Provide the [x, y] coordinate of the cell's center where the given text is located.  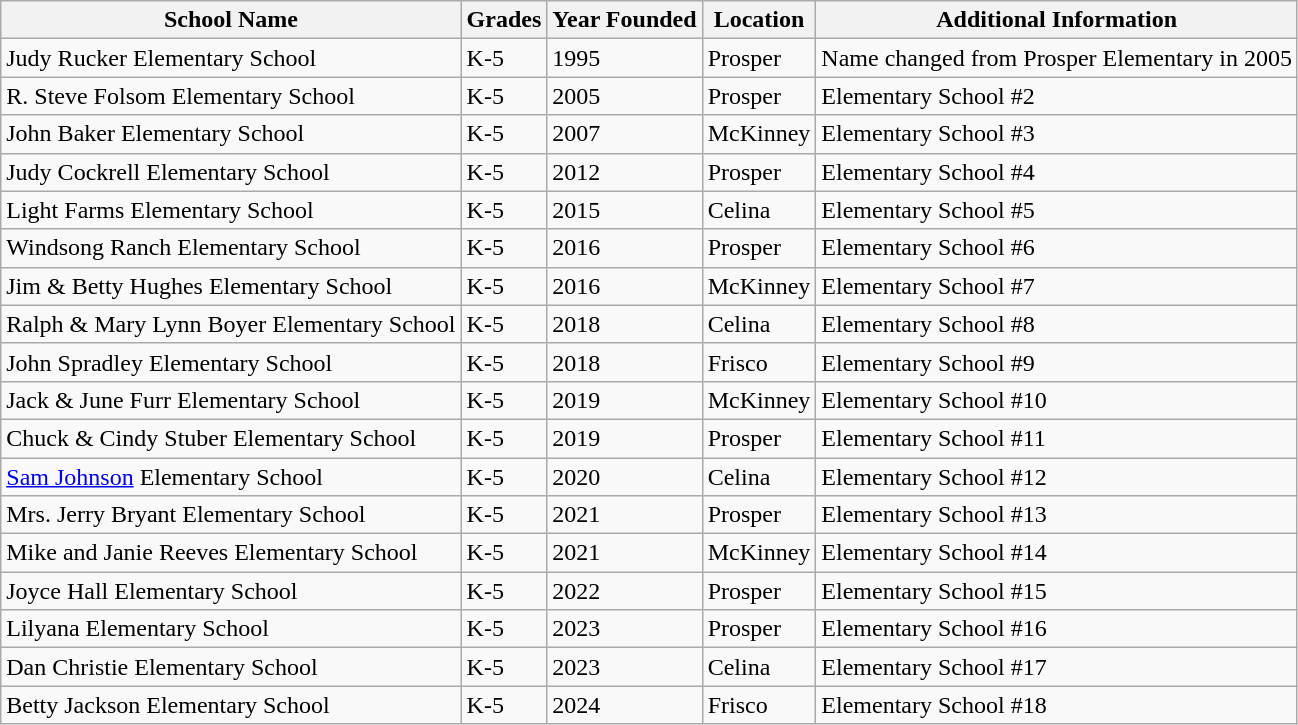
2015 [624, 210]
Elementary School #11 [1057, 438]
2007 [624, 134]
Sam Johnson Elementary School [231, 477]
Judy Cockrell Elementary School [231, 172]
Chuck & Cindy Stuber Elementary School [231, 438]
Elementary School #9 [1057, 362]
Additional Information [1057, 20]
1995 [624, 58]
2020 [624, 477]
Elementary School #14 [1057, 553]
Elementary School #12 [1057, 477]
Elementary School #18 [1057, 705]
2005 [624, 96]
Windsong Ranch Elementary School [231, 248]
Elementary School #13 [1057, 515]
Jack & June Furr Elementary School [231, 400]
Dan Christie Elementary School [231, 667]
Elementary School #17 [1057, 667]
Elementary School #3 [1057, 134]
Elementary School #7 [1057, 286]
2024 [624, 705]
Location [759, 20]
R. Steve Folsom Elementary School [231, 96]
Elementary School #8 [1057, 324]
Elementary School #15 [1057, 591]
John Spradley Elementary School [231, 362]
Jim & Betty Hughes Elementary School [231, 286]
Grades [504, 20]
Mike and Janie Reeves Elementary School [231, 553]
Betty Jackson Elementary School [231, 705]
Name changed from Prosper Elementary in 2005 [1057, 58]
Elementary School #6 [1057, 248]
Lilyana Elementary School [231, 629]
Ralph & Mary Lynn Boyer Elementary School [231, 324]
Mrs. Jerry Bryant Elementary School [231, 515]
Elementary School #5 [1057, 210]
John Baker Elementary School [231, 134]
Elementary School #4 [1057, 172]
Elementary School #16 [1057, 629]
2022 [624, 591]
Elementary School #2 [1057, 96]
Judy Rucker Elementary School [231, 58]
School Name [231, 20]
2012 [624, 172]
Joyce Hall Elementary School [231, 591]
Year Founded [624, 20]
Light Farms Elementary School [231, 210]
Elementary School #10 [1057, 400]
